Locate the cell with the specified text and output its (X, Y) center coordinate. 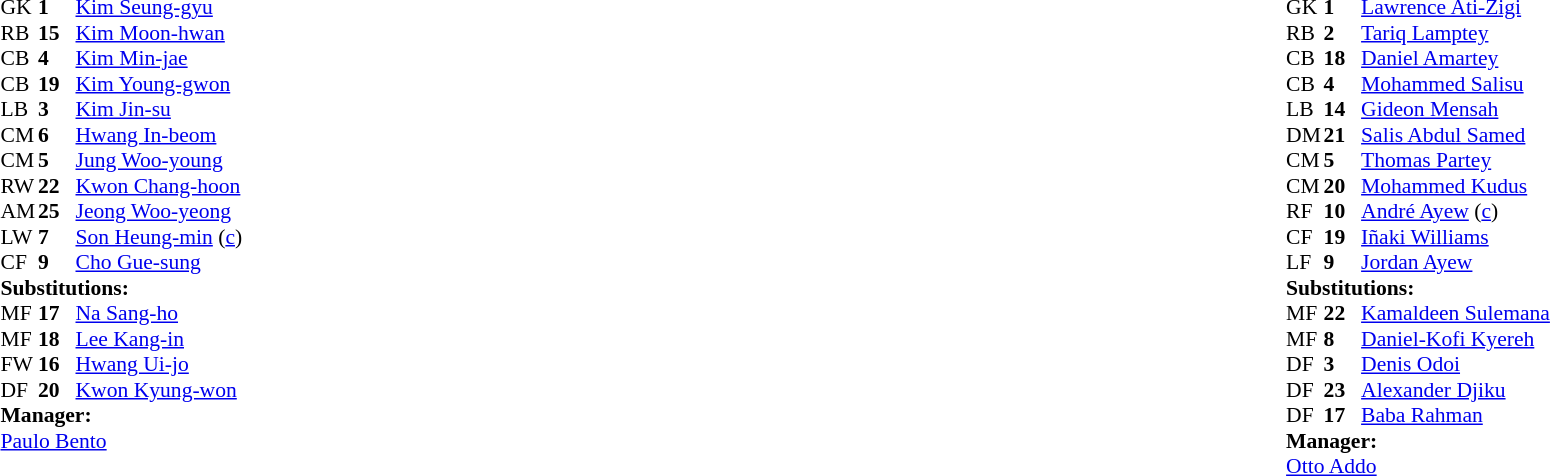
Iñaki Williams (1456, 237)
2 (1343, 33)
16 (57, 365)
Cho Gue-sung (160, 263)
Jeong Woo-yeong (160, 211)
7 (57, 237)
Gideon Mensah (1456, 109)
Kwon Kyung-won (160, 390)
Hwang In-beom (160, 135)
Tariq Lamptey (1456, 33)
Kwon Chang-hoon (160, 186)
10 (1343, 211)
Thomas Partey (1456, 161)
6 (57, 135)
LF (1305, 263)
Kim Min-jae (160, 59)
DM (1305, 135)
Kim Young-gwon (160, 84)
Salis Abdul Samed (1456, 135)
LW (19, 237)
Denis Odoi (1456, 365)
Mohammed Salisu (1456, 84)
Paulo Bento (121, 441)
Baba Rahman (1456, 415)
Son Heung-min (c) (160, 237)
Kim Moon-hwan (160, 33)
8 (1343, 339)
21 (1343, 135)
André Ayew (c) (1456, 211)
Daniel Amartey (1456, 59)
Kim Jin-su (160, 109)
Alexander Djiku (1456, 390)
Mohammed Kudus (1456, 186)
25 (57, 211)
Kamaldeen Sulemana (1456, 313)
RF (1305, 211)
Lee Kang-in (160, 339)
RW (19, 186)
Hwang Ui-jo (160, 365)
AM (19, 211)
23 (1343, 390)
Jordan Ayew (1456, 263)
14 (1343, 109)
Jung Woo-young (160, 161)
15 (57, 33)
Na Sang-ho (160, 313)
Daniel-Kofi Kyereh (1456, 339)
FW (19, 365)
